Determine the (x, y) coordinate at the center of the cell enclosing the given text.  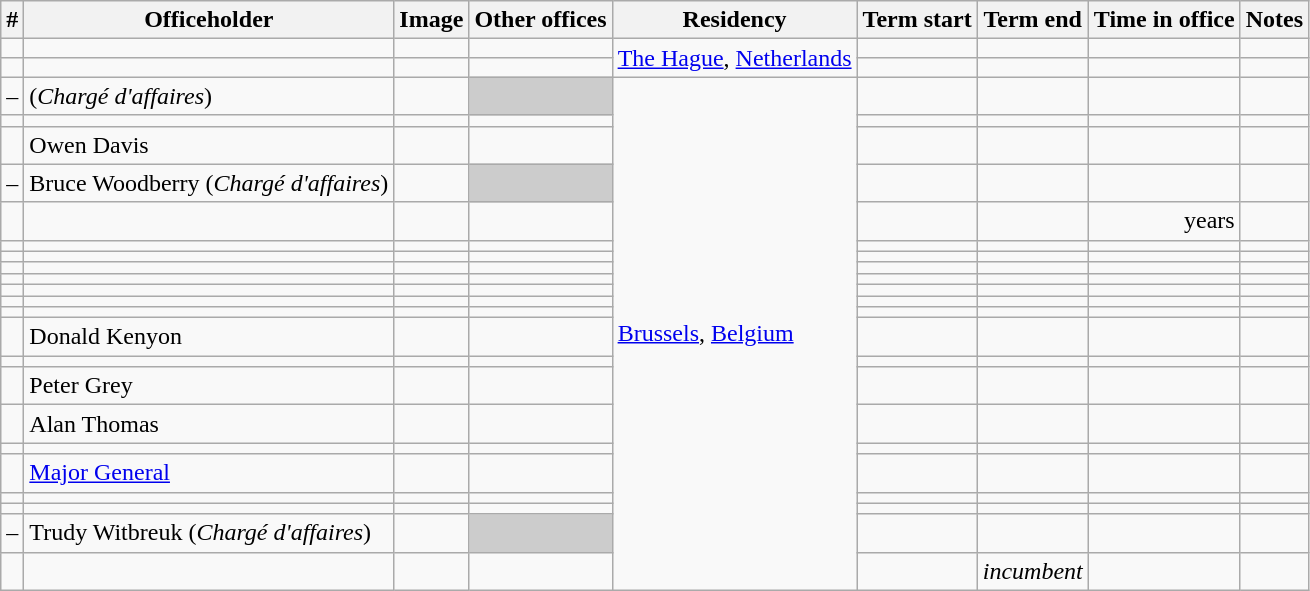
Residency (734, 20)
Bruce Woodberry (Chargé d'affaires) (209, 183)
Peter Grey (209, 386)
Owen Davis (209, 145)
Term start (917, 20)
Officeholder (209, 20)
Trudy Witbreuk (Chargé d'affaires) (209, 533)
incumbent (1032, 571)
Alan Thomas (209, 424)
Major General (209, 473)
(Chargé d'affaires) (209, 96)
Notes (1274, 20)
Term end (1032, 20)
Image (432, 20)
Donald Kenyon (209, 337)
# (12, 20)
years (1164, 221)
The Hague, Netherlands (734, 58)
Time in office (1164, 20)
Other offices (540, 20)
Brussels, Belgium (734, 334)
